Extract the (x, y) coordinate from the center of the cell holding the provided text.  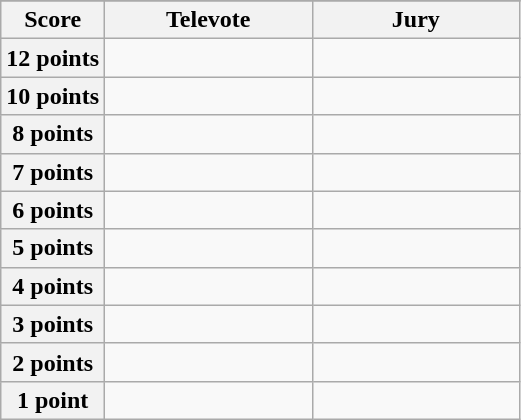
6 points (53, 210)
8 points (53, 134)
10 points (53, 96)
Jury (416, 20)
Score (53, 20)
Televote (209, 20)
5 points (53, 248)
2 points (53, 362)
12 points (53, 58)
7 points (53, 172)
3 points (53, 324)
1 point (53, 400)
4 points (53, 286)
